Output the (x, y) coordinate of the center of the cell containing the given text.  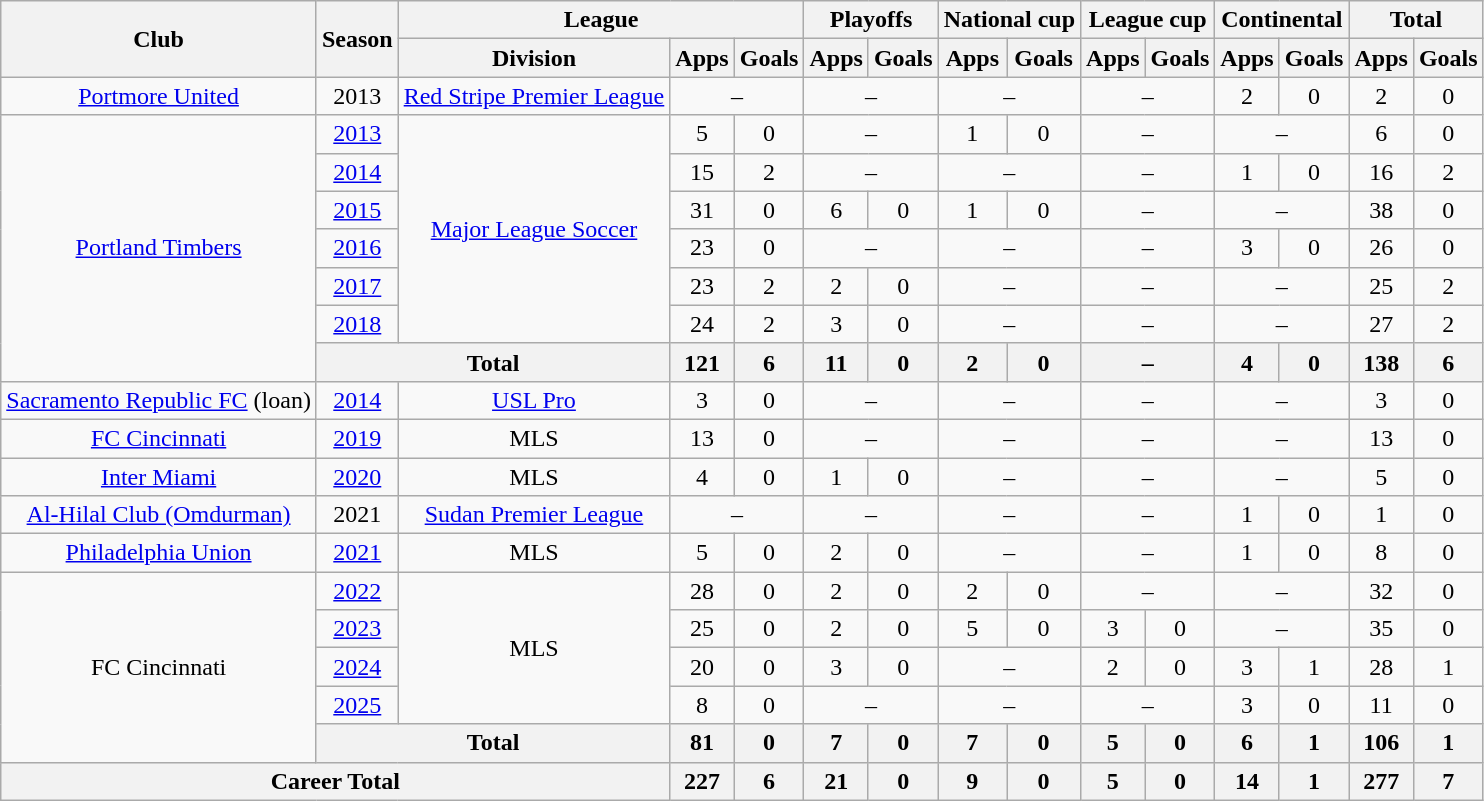
2023 (357, 629)
Playoffs (871, 20)
26 (1381, 248)
20 (702, 667)
Portland Timbers (159, 248)
Season (357, 39)
Career Total (336, 781)
277 (1381, 781)
9 (972, 781)
2017 (357, 286)
15 (702, 172)
227 (702, 781)
2024 (357, 667)
Sudan Premier League (534, 515)
Sacramento Republic FC (loan) (159, 400)
35 (1381, 629)
2018 (357, 324)
27 (1381, 324)
League cup (1148, 20)
121 (702, 362)
81 (702, 743)
Division (534, 58)
Major League Soccer (534, 229)
2020 (357, 477)
38 (1381, 210)
Philadelphia Union (159, 553)
31 (702, 210)
32 (1381, 591)
2016 (357, 248)
League (601, 20)
16 (1381, 172)
USL Pro (534, 400)
Portmore United (159, 96)
106 (1381, 743)
Al-Hilal Club (Omdurman) (159, 515)
2015 (357, 210)
Red Stripe Premier League (534, 96)
2025 (357, 705)
24 (702, 324)
Continental (1282, 20)
National cup (1009, 20)
2022 (357, 591)
Club (159, 39)
21 (836, 781)
2019 (357, 438)
138 (1381, 362)
Inter Miami (159, 477)
14 (1247, 781)
